Return [x, y] of the center of cell containing provided text 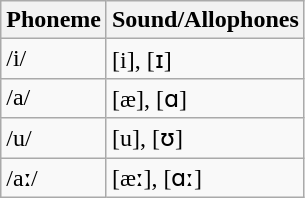
Sound/Allophones [205, 20]
/aː/ [54, 178]
[æː], [ɑː] [205, 178]
/a/ [54, 98]
Phoneme [54, 20]
[i], [ɪ] [205, 59]
[æ], [ɑ] [205, 98]
[u], [ʊ] [205, 138]
/u/ [54, 138]
/i/ [54, 59]
